Pinpoint the cell where the given text exists, returning its [x, y] midpoint coordinate. 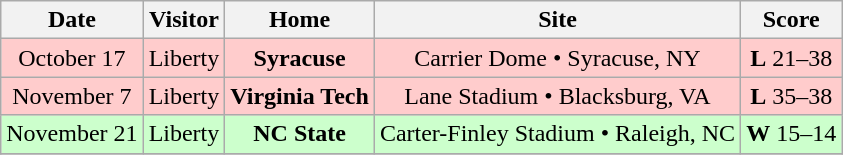
November 21 [72, 134]
Syracuse [300, 58]
Lane Stadium • Blacksburg, VA [557, 96]
Virginia Tech [300, 96]
W 15–14 [792, 134]
Date [72, 20]
November 7 [72, 96]
Score [792, 20]
NC State [300, 134]
Site [557, 20]
L 35–38 [792, 96]
Home [300, 20]
Visitor [184, 20]
Carter-Finley Stadium • Raleigh, NC [557, 134]
L 21–38 [792, 58]
October 17 [72, 58]
Carrier Dome • Syracuse, NY [557, 58]
